Search for the cell housing the specified text and yield its (x, y) center coordinate. 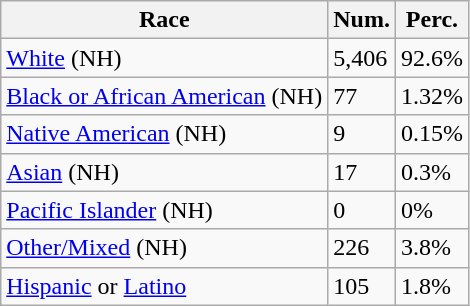
17 (362, 172)
Other/Mixed (NH) (164, 248)
3.8% (432, 248)
0% (432, 210)
1.8% (432, 286)
Black or African American (NH) (164, 96)
0 (362, 210)
0.3% (432, 172)
Asian (NH) (164, 172)
1.32% (432, 96)
Perc. (432, 20)
White (NH) (164, 58)
226 (362, 248)
Pacific Islander (NH) (164, 210)
Native American (NH) (164, 134)
105 (362, 286)
Hispanic or Latino (164, 286)
9 (362, 134)
Num. (362, 20)
92.6% (432, 58)
Race (164, 20)
5,406 (362, 58)
77 (362, 96)
0.15% (432, 134)
